Scan for the cell matching the given text and deliver its [X, Y] coordinate at center. 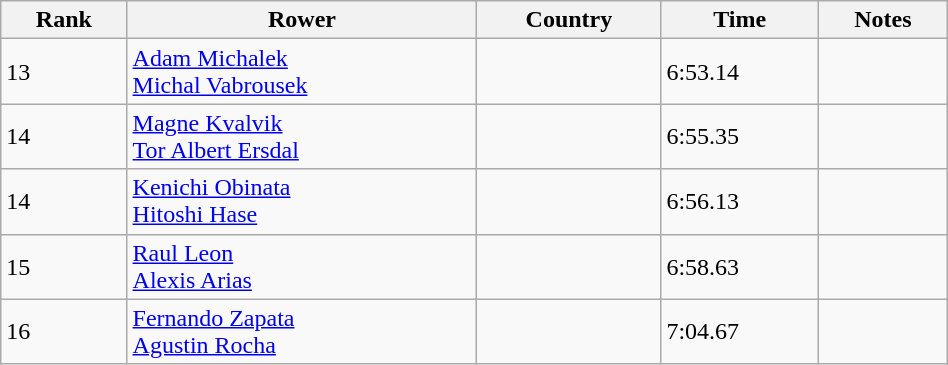
6:53.14 [740, 72]
6:55.35 [740, 136]
Kenichi Obinata Hitoshi Hase [302, 202]
6:56.13 [740, 202]
Adam MichalekMichal Vabrousek [302, 72]
Rower [302, 20]
Time [740, 20]
7:04.67 [740, 332]
Rank [64, 20]
Notes [882, 20]
6:58.63 [740, 266]
13 [64, 72]
15 [64, 266]
16 [64, 332]
Magne Kvalvik Tor Albert Ersdal [302, 136]
Raul Leon Alexis Arias [302, 266]
Country [569, 20]
Fernando Zapata Agustin Rocha [302, 332]
